Provide the [x, y] coordinate of the cell's center where the given text is located.  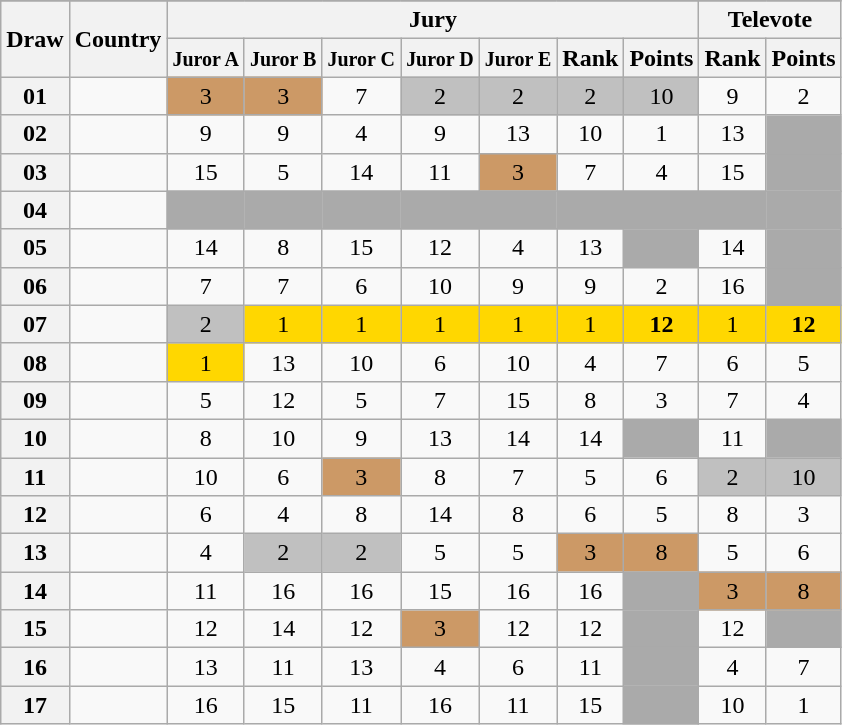
09 [35, 400]
Juror C [362, 58]
03 [35, 172]
Country [118, 39]
08 [35, 362]
07 [35, 324]
Televote [770, 20]
01 [35, 96]
04 [35, 210]
Juror B [283, 58]
05 [35, 248]
Draw [35, 39]
Juror D [440, 58]
Juror A [206, 58]
Juror E [518, 58]
Jury [433, 20]
06 [35, 286]
02 [35, 134]
17 [35, 705]
